For the text-containing cell, return its midpoint in [x, y] coordinate format. 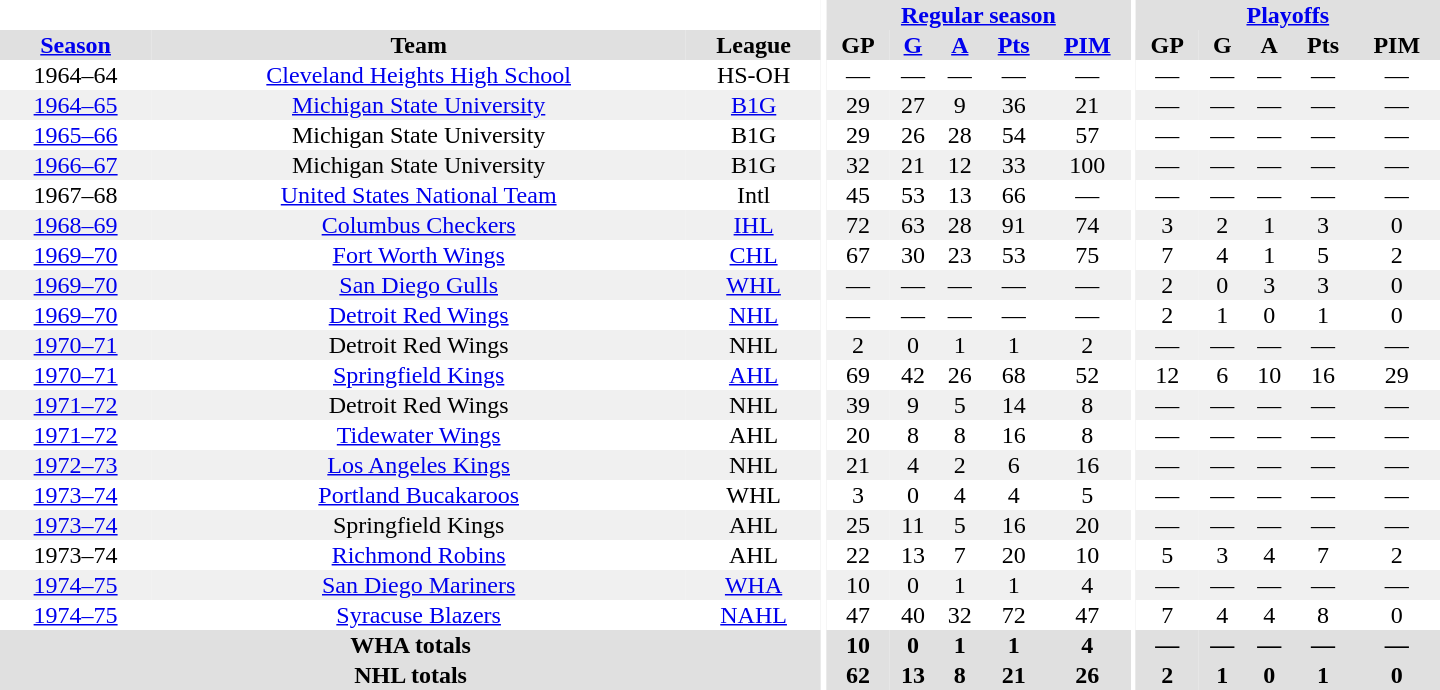
Los Angeles Kings [418, 465]
66 [1014, 195]
42 [912, 375]
WHA [754, 585]
14 [1014, 405]
United States National Team [418, 195]
Fort Worth Wings [418, 255]
NAHL [754, 615]
Intl [754, 195]
36 [1014, 105]
WHA totals [410, 645]
25 [858, 525]
40 [912, 615]
39 [858, 405]
1968–69 [76, 225]
HS-OH [754, 75]
57 [1087, 135]
Team [418, 45]
74 [1087, 225]
NHL totals [410, 675]
1964–64 [76, 75]
1966–67 [76, 165]
Tidewater Wings [418, 435]
IHL [754, 225]
30 [912, 255]
Regular season [978, 15]
CHL [754, 255]
52 [1087, 375]
San Diego Mariners [418, 585]
69 [858, 375]
Columbus Checkers [418, 225]
1967–68 [76, 195]
33 [1014, 165]
League [754, 45]
23 [960, 255]
Season [76, 45]
75 [1087, 255]
62 [858, 675]
Syracuse Blazers [418, 615]
54 [1014, 135]
22 [858, 555]
45 [858, 195]
27 [912, 105]
68 [1014, 375]
63 [912, 225]
67 [858, 255]
91 [1014, 225]
1964–65 [76, 105]
11 [912, 525]
Richmond Robins [418, 555]
100 [1087, 165]
San Diego Gulls [418, 285]
Portland Bucakaroos [418, 495]
Cleveland Heights High School [418, 75]
Playoffs [1288, 15]
1972–73 [76, 465]
1965–66 [76, 135]
